Locate the cell with the specified text and output its (X, Y) center coordinate. 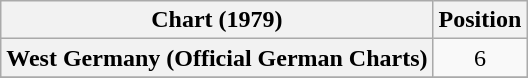
6 (480, 58)
Chart (1979) (217, 20)
West Germany (Official German Charts) (217, 58)
Position (480, 20)
